For the text-containing cell, return its midpoint in [x, y] coordinate format. 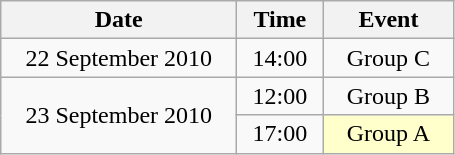
Event [388, 20]
Group B [388, 96]
22 September 2010 [119, 58]
Date [119, 20]
12:00 [280, 96]
Group A [388, 134]
17:00 [280, 134]
Group C [388, 58]
14:00 [280, 58]
23 September 2010 [119, 115]
Time [280, 20]
